From the cell containing the given text, extract its center point as (x, y) coordinate. 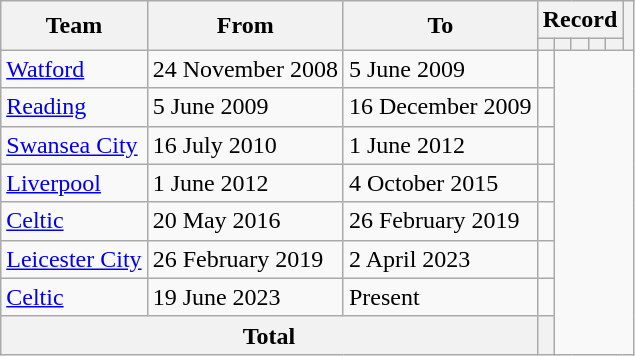
Liverpool (74, 183)
24 November 2008 (245, 69)
16 December 2009 (440, 107)
Reading (74, 107)
19 June 2023 (245, 297)
To (440, 26)
2 April 2023 (440, 259)
Present (440, 297)
Total (269, 335)
4 October 2015 (440, 183)
16 July 2010 (245, 145)
Team (74, 26)
Record (580, 20)
From (245, 26)
Leicester City (74, 259)
Watford (74, 69)
20 May 2016 (245, 221)
Swansea City (74, 145)
